Determine the [x, y] coordinate at the center of the cell enclosing the given text.  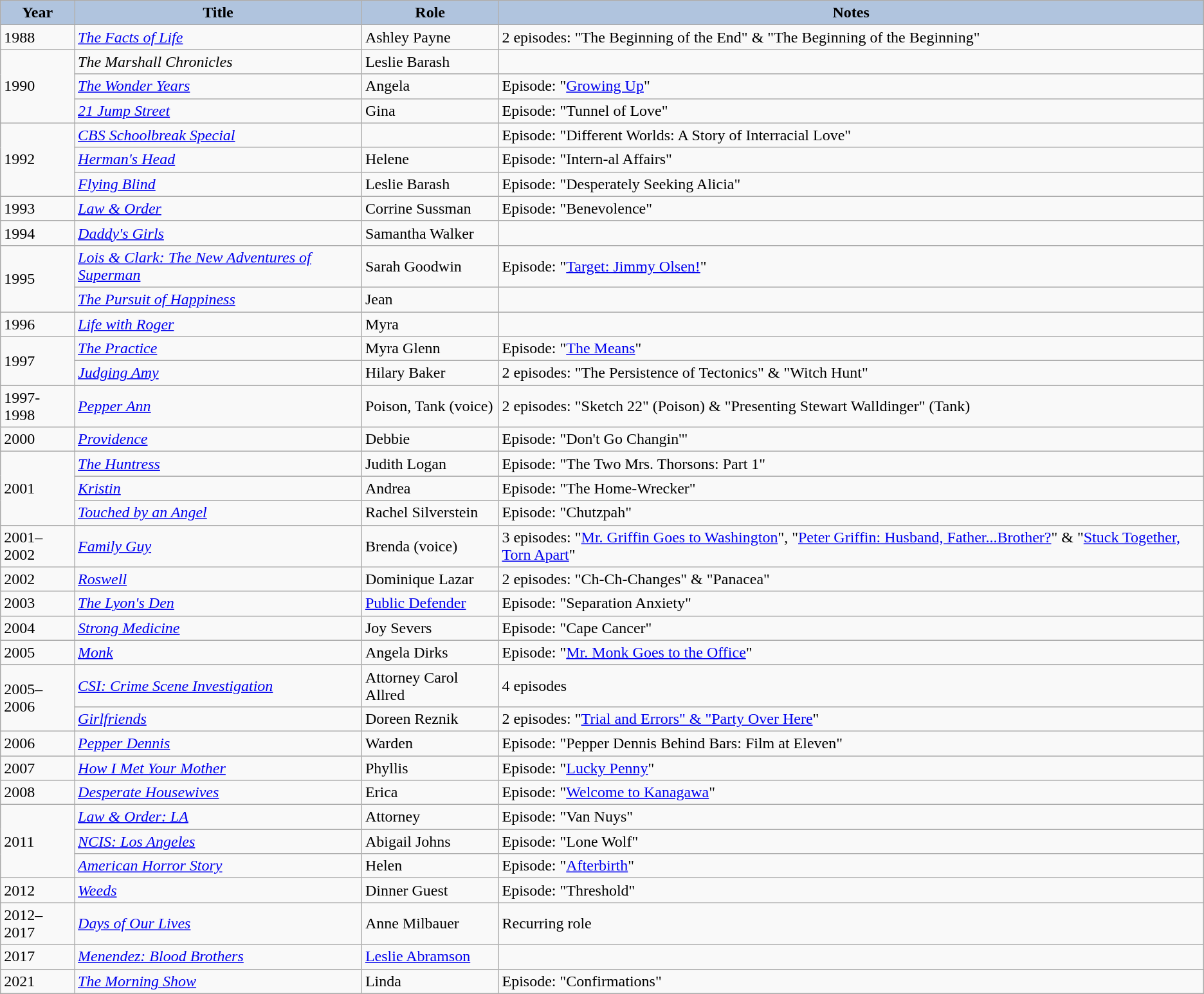
Phyllis [430, 768]
Episode: "Lucky Penny" [851, 768]
2011 [37, 842]
Judith Logan [430, 464]
Sarah Goodwin [430, 266]
2 episodes: "The Persistence of Tectonics" & "Witch Hunt" [851, 373]
2000 [37, 439]
Episode: "Afterbirth" [851, 866]
Episode: "Tunnel of Love" [851, 111]
Episode: "Cape Cancer" [851, 628]
2004 [37, 628]
Doreen Reznik [430, 719]
2012–2017 [37, 924]
Lois & Clark: The New Adventures of Superman [219, 266]
Episode: "Lone Wolf" [851, 842]
2012 [37, 890]
Episode: "The Means" [851, 349]
2007 [37, 768]
Life with Roger [219, 324]
Episode: "Mr. Monk Goes to the Office" [851, 652]
Days of Our Lives [219, 924]
Roswell [219, 579]
The Lyon's Den [219, 603]
Hilary Baker [430, 373]
2 episodes: "Ch-Ch-Changes" & "Panacea" [851, 579]
Episode: "Threshold" [851, 890]
Episode: "Intern-al Affairs" [851, 160]
Episode: "Different Worlds: A Story of Interracial Love" [851, 135]
2002 [37, 579]
Pepper Dennis [219, 743]
Title [219, 13]
Role [430, 13]
Family Guy [219, 546]
1994 [37, 233]
Episode: "Target: Jimmy Olsen!" [851, 266]
Episode: "Van Nuys" [851, 817]
Notes [851, 13]
21 Jump Street [219, 111]
1990 [37, 86]
Episode: "Welcome to Kanagawa" [851, 793]
Warden [430, 743]
Erica [430, 793]
2005 [37, 652]
1993 [37, 208]
2008 [37, 793]
Brenda (voice) [430, 546]
3 episodes: "Mr. Griffin Goes to Washington", "Peter Griffin: Husband, Father...Brother?" & "Stuck Together, Torn Apart" [851, 546]
Monk [219, 652]
Episode: "Don't Go Changin'" [851, 439]
2 episodes: "The Beginning of the End" & "The Beginning of the Beginning" [851, 37]
Helene [430, 160]
Touched by an Angel [219, 513]
1988 [37, 37]
2003 [37, 603]
2021 [37, 981]
Episode: "Confirmations" [851, 981]
Episode: "The Home-Wrecker" [851, 488]
1997-1998 [37, 407]
Year [37, 13]
Public Defender [430, 603]
Ashley Payne [430, 37]
1997 [37, 361]
Episode: "Desperately Seeking Alicia" [851, 184]
Episode: "Growing Up" [851, 86]
Daddy's Girls [219, 233]
Rachel Silverstein [430, 513]
Linda [430, 981]
Recurring role [851, 924]
1996 [37, 324]
Kristin [219, 488]
2001–2002 [37, 546]
1995 [37, 278]
CSI: Crime Scene Investigation [219, 686]
Providence [219, 439]
Dominique Lazar [430, 579]
Angela Dirks [430, 652]
Poison, Tank (voice) [430, 407]
Gina [430, 111]
Andrea [430, 488]
Menendez: Blood Brothers [219, 957]
Attorney Carol Allred [430, 686]
Abigail Johns [430, 842]
The Pursuit of Happiness [219, 299]
Episode: "The Two Mrs. Thorsons: Part 1" [851, 464]
2017 [37, 957]
Flying Blind [219, 184]
2 episodes: "Trial and Errors" & "Party Over Here" [851, 719]
Pepper Ann [219, 407]
The Marshall Chronicles [219, 62]
2 episodes: "Sketch 22" (Poison) & "Presenting Stewart Walldinger" (Tank) [851, 407]
Anne Milbauer [430, 924]
The Facts of Life [219, 37]
2006 [37, 743]
Attorney [430, 817]
Episode: "Pepper Dennis Behind Bars: Film at Eleven" [851, 743]
NCIS: Los Angeles [219, 842]
CBS Schoolbreak Special [219, 135]
Angela [430, 86]
Dinner Guest [430, 890]
Myra Glenn [430, 349]
Leslie Abramson [430, 957]
Girlfriends [219, 719]
Judging Amy [219, 373]
4 episodes [851, 686]
How I Met Your Mother [219, 768]
The Wonder Years [219, 86]
Samantha Walker [430, 233]
Law & Order: LA [219, 817]
Desperate Housewives [219, 793]
Weeds [219, 890]
Herman's Head [219, 160]
Episode: "Separation Anxiety" [851, 603]
The Morning Show [219, 981]
Episode: "Benevolence" [851, 208]
Law & Order [219, 208]
2005–2006 [37, 697]
Debbie [430, 439]
The Practice [219, 349]
1992 [37, 160]
Episode: "Chutzpah" [851, 513]
2001 [37, 488]
American Horror Story [219, 866]
Helen [430, 866]
Myra [430, 324]
Jean [430, 299]
Joy Severs [430, 628]
Corrine Sussman [430, 208]
Strong Medicine [219, 628]
The Huntress [219, 464]
